Locate the cell with the specified text and output its (x, y) center coordinate. 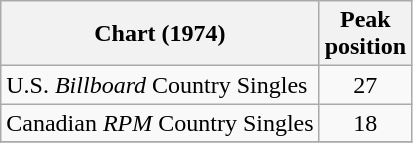
27 (365, 85)
Canadian RPM Country Singles (160, 123)
U.S. Billboard Country Singles (160, 85)
Chart (1974) (160, 34)
18 (365, 123)
Peakposition (365, 34)
